Identify which cell holds the provided text, then report its [X, Y] central coordinate. 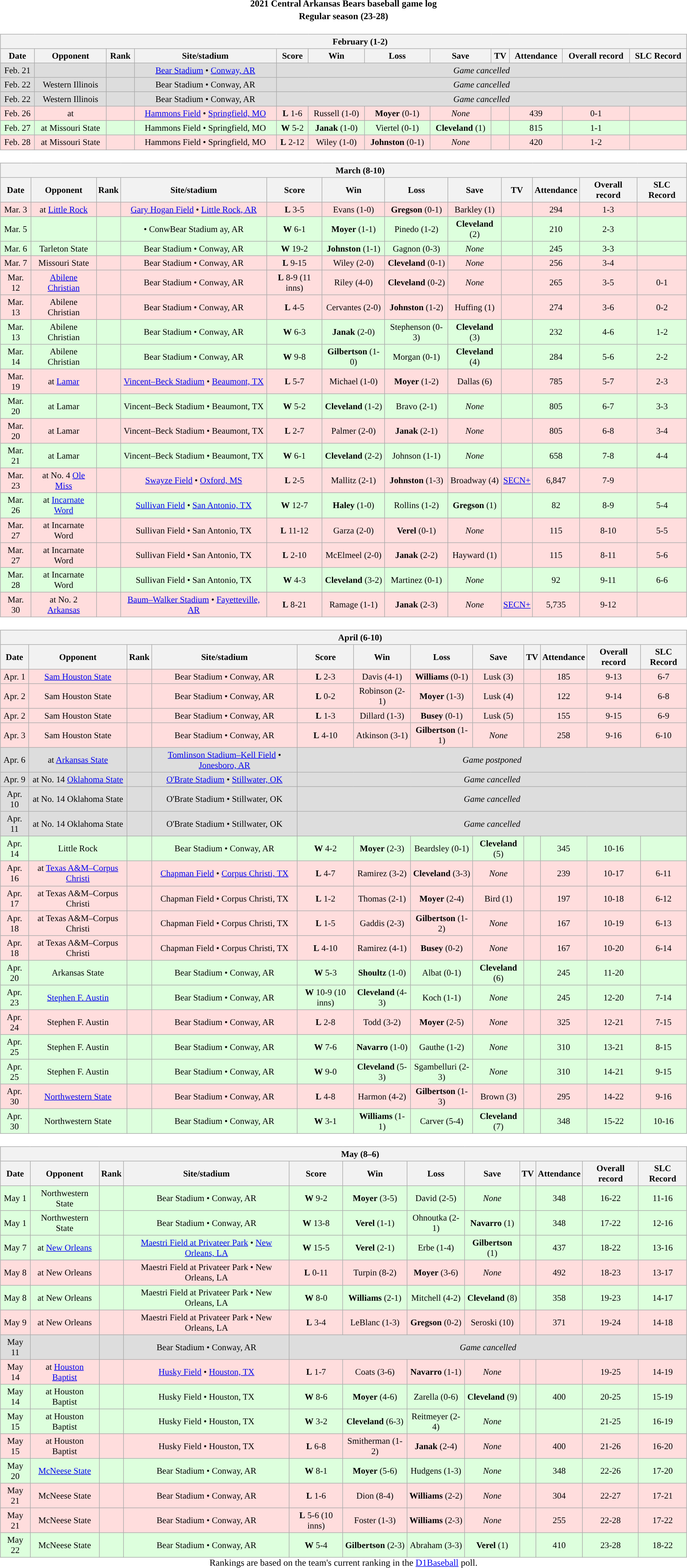
Apr. 3 [15, 735]
L 2-12 [292, 142]
Hudgens (1-3) [436, 1471]
Mallitz (2-1) [353, 481]
12-21 [613, 1022]
Apr. 9 [15, 780]
19-25 [611, 1372]
1-1 [596, 128]
Verel (1-1) [375, 1223]
13-17 [662, 1272]
May (8–6) [343, 1154]
Baum–Walker Stadium • Fayetteville, AR [194, 604]
Apr. 16 [15, 874]
March (8-10) [343, 170]
Coats (3-6) [375, 1372]
Moyer (4-6) [375, 1397]
295 [564, 1097]
8-10 [608, 530]
Hayward (1) [475, 555]
Cleveland (0-1) [416, 263]
5-4 [662, 505]
785 [556, 381]
Cleveland (3-2) [353, 580]
Apr. 10 [15, 799]
Bird (1) [498, 898]
Wiley (1-0) [336, 142]
12-16 [662, 1223]
Mar. 21 [16, 456]
420 [536, 142]
6-12 [663, 898]
W 7-6 [326, 1047]
L 2-8 [326, 1022]
9-11 [608, 580]
Janak (2-3) [416, 604]
6-9 [663, 716]
February (1-2) [343, 41]
Busey (0-1) [442, 716]
Shoultz (1-0) [382, 972]
W 5-4 [316, 1545]
L 4-8 [326, 1097]
Johnston (0-1) [397, 142]
6-13 [663, 923]
Mar. 19 [16, 381]
Moyer (3-5) [375, 1199]
Huffing (1) [475, 308]
284 [556, 357]
6-10 [663, 735]
492 [559, 1272]
L 6-8 [316, 1446]
McElmeel (2-0) [353, 555]
Janak (2-1) [416, 431]
W 19-2 [294, 248]
L 5-6 (10 inns) [316, 1520]
Mar. 3 [16, 209]
11-16 [662, 1199]
Moyer (3-6) [436, 1272]
April (6-10) [343, 637]
Cervantes (2-0) [353, 308]
3-6 [608, 308]
Foster (1-3) [375, 1520]
256 [556, 263]
304 [559, 1496]
Janak (2-4) [436, 1446]
Stephenson (0-3) [416, 332]
Morgan (0-1) [416, 357]
Apr. 20 [15, 972]
410 [559, 1545]
6,847 [556, 481]
Davis (4-1) [382, 676]
at No. 2 Arkansas [64, 604]
Johnston (1-2) [416, 308]
Navarro (1) [492, 1223]
L 5-7 [294, 381]
22-28 [611, 1520]
10-19 [613, 923]
W 9-2 [316, 1199]
W 15-5 [316, 1248]
Cleveland (8) [492, 1298]
W 6-3 [294, 332]
210 [556, 229]
Janak (2-2) [416, 555]
Apr. 11 [15, 824]
W 9-8 [294, 357]
5-5 [662, 530]
May 9 [15, 1322]
W 3-1 [326, 1121]
13-16 [662, 1248]
16-19 [662, 1421]
May 7 [15, 1248]
6-6 [662, 580]
12-20 [613, 997]
Navarro (1-1) [436, 1372]
at No. 4 Ole Miss [64, 481]
Ohnoutka (2-1) [436, 1223]
Atkinson (3-1) [382, 735]
L 1-5 [326, 923]
L 9-15 [294, 263]
Gaddis (2-3) [382, 923]
4-6 [608, 332]
Cleveland (5) [498, 849]
Gregson (1) [475, 505]
Viertel (0-1) [397, 128]
Russell (1-0) [336, 114]
Mar. 14 [16, 357]
W 8-0 [316, 1298]
Verel (1) [492, 1545]
Martinez (0-1) [416, 580]
W 3-2 [316, 1421]
W 8-6 [316, 1397]
Apr. 17 [15, 898]
Gilbertson (1-1) [442, 735]
Johnson (1-1) [416, 456]
Cleveland (4) [475, 357]
Lusk (5) [498, 716]
6-11 [663, 874]
Game postponed [492, 760]
Mar. 7 [16, 263]
Seroski (10) [492, 1322]
5-7 [608, 381]
Cleveland (2-2) [353, 456]
5,735 [556, 604]
Dion (8-4) [375, 1496]
14-17 [662, 1298]
L 1-2 [326, 898]
W 10-9 (10 inns) [326, 997]
10-20 [613, 948]
Gagnon (0-3) [416, 248]
Gilbertson (1-3) [442, 1097]
Apr. 14 [15, 849]
Mar. 26 [16, 505]
Cleveland (9) [492, 1397]
122 [564, 696]
Moyer (2-5) [442, 1022]
L 4-5 [294, 308]
Cleveland (7) [498, 1121]
815 [536, 128]
Cleveland (2) [475, 229]
at Little Rock [64, 209]
Abraham (3-3) [436, 1545]
294 [556, 209]
18-23 [611, 1272]
Busey (0-2) [442, 948]
16-20 [662, 1446]
10-17 [613, 874]
Williams (2-3) [436, 1520]
7-9 [608, 481]
9-14 [613, 696]
Koch (1-1) [442, 997]
Evans (1-0) [353, 209]
L 2-5 [294, 481]
Moyer (1-3) [442, 696]
Mar. 23 [16, 481]
17-21 [662, 1496]
Garza (2-0) [353, 530]
439 [536, 114]
Williams (2-2) [436, 1496]
20-25 [611, 1397]
15-22 [613, 1121]
22-27 [611, 1496]
258 [564, 735]
Gilbertson (1-0) [353, 357]
W 8-1 [316, 1471]
Cleveland (1) [461, 128]
15-19 [662, 1397]
L 2-10 [294, 555]
Little Rock [78, 849]
Pinedo (1-2) [416, 229]
Moyer (2-4) [442, 898]
Verel (0-1) [416, 530]
Haley (1-0) [353, 505]
7-15 [663, 1022]
Apr. 1 [15, 676]
658 [556, 456]
14-18 [662, 1322]
Feb. 27 [18, 128]
155 [564, 716]
Tarleton State [64, 248]
Moyer (1-2) [416, 381]
at Arkansas State [78, 760]
Janak (1-0) [336, 128]
Wiley (2-0) [353, 263]
Gregson (0-1) [416, 209]
L 11-12 [294, 530]
325 [564, 1022]
Moyer (1-1) [353, 229]
W 5-3 [326, 972]
Feb. 28 [18, 142]
21-26 [611, 1446]
David (2-5) [436, 1199]
Thomas (2-1) [382, 898]
L 8-9 (11 inns) [294, 282]
Ramirez (3-2) [382, 874]
Navarro (1-0) [382, 1047]
L 2-7 [294, 431]
Brown (3) [498, 1097]
Rollins (1-2) [416, 505]
2-2 [662, 357]
21-25 [611, 1421]
Williams (0-1) [442, 676]
Gilbertson (1) [492, 1248]
at [71, 114]
10-18 [613, 898]
Albat (0-1) [442, 972]
Cleveland (6-3) [375, 1421]
Dillard (1-3) [382, 716]
Mar. 12 [16, 282]
Mar. 28 [16, 580]
9-13 [613, 676]
Johnston (1-1) [353, 248]
23-28 [611, 1545]
L 1-3 [326, 716]
22-26 [611, 1471]
Moyer (5-6) [375, 1471]
82 [556, 505]
14-19 [662, 1372]
LeBlanc (1-3) [375, 1322]
Apr. 23 [15, 997]
Robinson (2-1) [382, 696]
Gary Hogan Field • Little Rock, AR [194, 209]
Cleveland (1-2) [353, 406]
W 13-8 [316, 1223]
Zarella (0-6) [436, 1397]
Riley (4-0) [353, 282]
Ramirez (4-1) [382, 948]
Verel (2-1) [375, 1248]
Janak (2-0) [353, 332]
Swayze Field • Oxford, MS [194, 481]
17-20 [662, 1471]
7-14 [663, 997]
197 [564, 898]
L 3-5 [294, 209]
Moyer (2-3) [382, 849]
8-15 [663, 1047]
Feb. 26 [18, 114]
• ConwBear Stadium ay, AR [194, 229]
Lusk (3) [498, 676]
Tomlinson Stadium–Kell Field • Jonesboro, AR [224, 760]
371 [559, 1322]
Cleveland (6) [498, 972]
Missouri State [64, 263]
Mar. 6 [16, 248]
Smitherman (1-2) [375, 1446]
Cleveland (3-3) [442, 874]
Cleveland (3) [475, 332]
Mar. 5 [16, 229]
274 [556, 308]
Moyer (0-1) [397, 114]
358 [559, 1298]
Apr. 6 [15, 760]
Lusk (4) [498, 696]
L 1-7 [316, 1372]
Bravo (2-1) [416, 406]
8-11 [608, 555]
Gilbertson (2-3) [375, 1545]
Mitchell (4-2) [436, 1298]
Beardsley (0-1) [442, 849]
W 4-3 [294, 580]
11-20 [613, 972]
Michael (1-0) [353, 381]
Barkley (1) [475, 209]
Williams (1-1) [382, 1121]
Carver (5-4) [442, 1121]
Johnston (1-3) [416, 481]
Palmer (2-0) [353, 431]
19-24 [611, 1322]
255 [559, 1520]
Ramage (1-1) [353, 604]
4-4 [662, 456]
14-22 [613, 1097]
Cleveland (0-2) [416, 282]
L 8-21 [294, 604]
Williams (2-1) [375, 1298]
L 3-4 [316, 1322]
Cleveland (5-3) [382, 1071]
Feb. 21 [18, 70]
Mar. 30 [16, 604]
W 4-2 [326, 849]
W 9-0 [326, 1071]
9-12 [608, 604]
232 [556, 332]
0-2 [662, 308]
Arkansas State [78, 972]
L 4-7 [326, 874]
16-22 [611, 1199]
Broadway (4) [475, 481]
W 12-7 [294, 505]
19-23 [611, 1298]
7-8 [608, 456]
1-3 [608, 209]
345 [564, 849]
437 [559, 1248]
239 [564, 874]
92 [556, 580]
L 0-11 [316, 1272]
Sgambelluri (2-3) [442, 1071]
May 11 [15, 1347]
265 [556, 282]
14-21 [613, 1071]
185 [564, 676]
Gregson (0-2) [436, 1322]
Reitmeyer (2-4) [436, 1421]
Erbe (1-4) [436, 1248]
13-21 [613, 1047]
Dallas (6) [475, 381]
Gilbertson (1-2) [442, 923]
3-5 [608, 282]
Turpin (8-2) [375, 1272]
L 0-2 [326, 696]
6-14 [663, 948]
Todd (3-2) [382, 1022]
May 22 [15, 1545]
May 20 [15, 1471]
L 2-3 [326, 676]
Cleveland (4-3) [382, 997]
Gauthe (1-2) [442, 1047]
8-9 [608, 505]
Harmon (4-2) [382, 1097]
Apr. 24 [15, 1022]
